Find where the given text appears and provide that cell's center as (X, Y) coordinate. 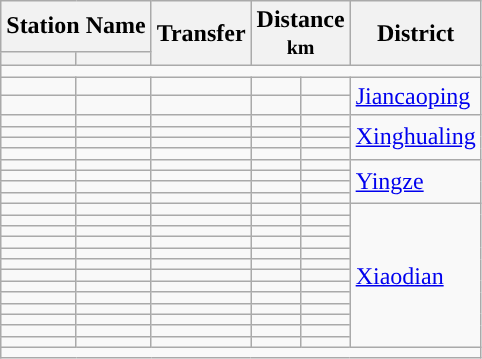
Yingze (416, 181)
Jiancaoping (416, 96)
Distancekm (300, 34)
Transfer (201, 34)
Xinghualing (416, 137)
District (416, 34)
Xiaodian (416, 275)
Station Name (76, 26)
